Determine the (x, y) coordinate at the center of the cell enclosing the given text.  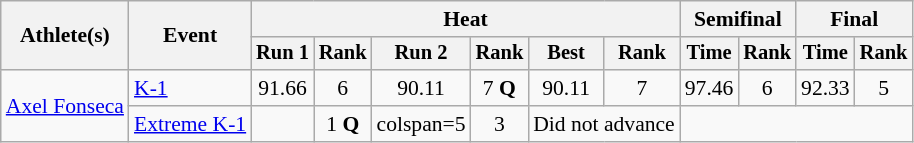
Extreme K-1 (190, 124)
1 Q (343, 124)
Best (566, 54)
92.33 (826, 88)
Did not advance (604, 124)
Athlete(s) (65, 36)
7 (642, 88)
colspan=5 (422, 124)
91.66 (282, 88)
Run 2 (422, 54)
Heat (466, 19)
97.46 (710, 88)
5 (884, 88)
Event (190, 36)
Run 1 (282, 54)
3 (500, 124)
Final (854, 19)
7 Q (500, 88)
K-1 (190, 88)
Axel Fonseca (65, 106)
Semifinal (738, 19)
